Output the (X, Y) coordinate of the center of the cell containing the given text.  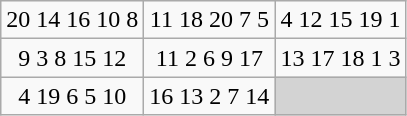
13 17 18 1 3 (340, 58)
11 18 20 7 5 (210, 20)
9 3 8 15 12 (72, 58)
20 14 16 10 8 (72, 20)
11 2 6 9 17 (210, 58)
16 13 2 7 14 (210, 96)
4 19 6 5 10 (72, 96)
4 12 15 19 1 (340, 20)
